For the text-containing cell, return its midpoint in (X, Y) coordinate format. 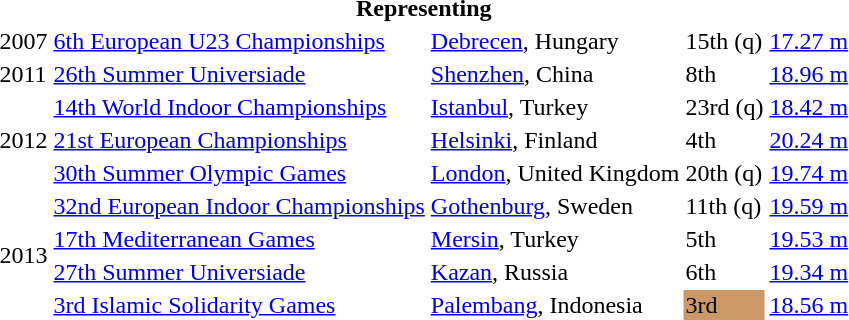
26th Summer Universiade (239, 74)
11th (q) (724, 206)
Helsinki, Finland (555, 140)
30th Summer Olympic Games (239, 173)
8th (724, 74)
4th (724, 140)
23rd (q) (724, 107)
Mersin, Turkey (555, 239)
14th World Indoor Championships (239, 107)
Kazan, Russia (555, 272)
London, United Kingdom (555, 173)
Gothenburg, Sweden (555, 206)
6th European U23 Championships (239, 41)
Shenzhen, China (555, 74)
3rd (724, 305)
Istanbul, Turkey (555, 107)
Palembang, Indonesia (555, 305)
21st European Championships (239, 140)
3rd Islamic Solidarity Games (239, 305)
15th (q) (724, 41)
27th Summer Universiade (239, 272)
20th (q) (724, 173)
6th (724, 272)
5th (724, 239)
32nd European Indoor Championships (239, 206)
Debrecen, Hungary (555, 41)
17th Mediterranean Games (239, 239)
